For the text-containing cell, return its midpoint in (X, Y) coordinate format. 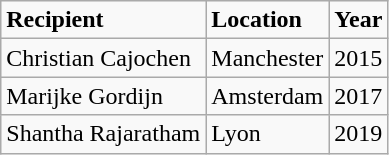
Shantha Rajaratham (104, 134)
Location (268, 20)
Amsterdam (268, 96)
Year (358, 20)
Manchester (268, 58)
2019 (358, 134)
2017 (358, 96)
2015 (358, 58)
Christian Cajochen (104, 58)
Recipient (104, 20)
Marijke Gordijn (104, 96)
Lyon (268, 134)
